Return (x, y) of the center of cell containing provided text 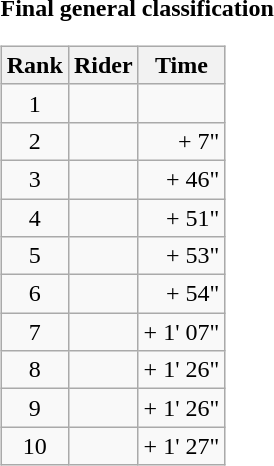
+ 1' 07" (182, 332)
10 (34, 446)
9 (34, 408)
+ 7" (182, 141)
5 (34, 256)
+ 53" (182, 256)
7 (34, 332)
+ 51" (182, 217)
3 (34, 179)
Rider (103, 65)
+ 1' 27" (182, 446)
+ 54" (182, 294)
1 (34, 103)
+ 46" (182, 179)
4 (34, 217)
Rank (34, 65)
8 (34, 370)
6 (34, 294)
2 (34, 141)
Time (182, 65)
